Find where the given text appears and provide that cell's center as [x, y] coordinate. 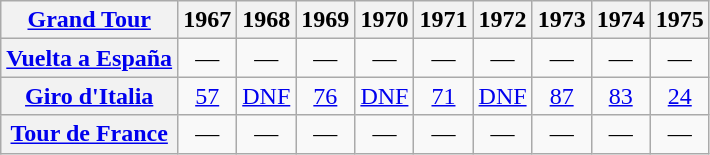
1968 [266, 20]
87 [562, 96]
Vuelta a España [90, 58]
1967 [208, 20]
1972 [502, 20]
57 [208, 96]
1969 [326, 20]
1975 [680, 20]
76 [326, 96]
Giro d'Italia [90, 96]
24 [680, 96]
83 [620, 96]
1974 [620, 20]
1970 [384, 20]
Tour de France [90, 134]
Grand Tour [90, 20]
1971 [444, 20]
1973 [562, 20]
71 [444, 96]
